Identify which cell holds the provided text, then report its (X, Y) central coordinate. 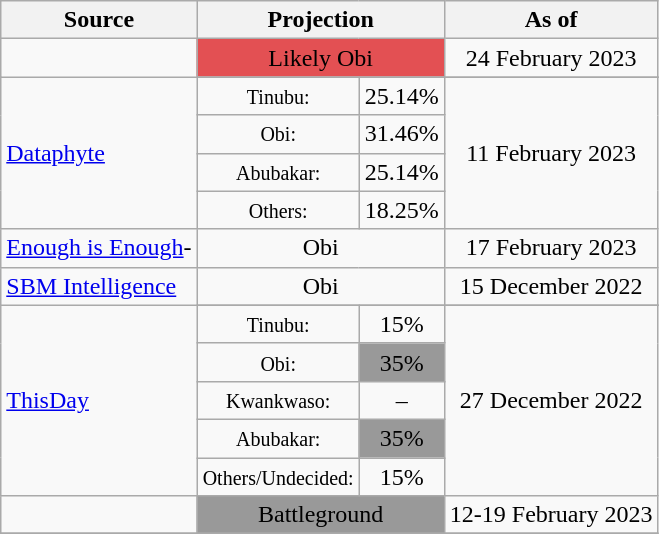
– (402, 400)
SBM Intelligence (99, 286)
Others/Undecided: (278, 477)
Projection (320, 20)
15 December 2022 (551, 286)
12-19 February 2023 (551, 515)
Battleground (320, 515)
Kwankwaso: (278, 400)
17 February 2023 (551, 248)
18.25% (402, 210)
Others: (278, 210)
Likely Obi (320, 58)
Enough is Enough- (99, 248)
Source (99, 20)
ThisDay (99, 400)
31.46% (402, 134)
11 February 2023 (551, 153)
Dataphyte (99, 153)
27 December 2022 (551, 400)
As of (551, 20)
24 February 2023 (551, 58)
